Search for the cell housing the specified text and yield its [x, y] center coordinate. 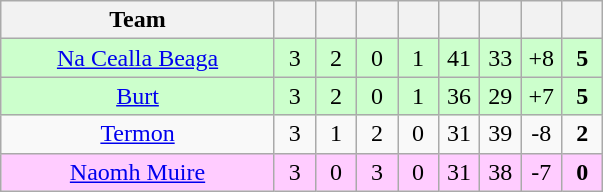
36 [460, 96]
Naomh Muire [138, 172]
41 [460, 58]
-7 [542, 172]
+8 [542, 58]
38 [500, 172]
Termon [138, 134]
Team [138, 20]
29 [500, 96]
+7 [542, 96]
-8 [542, 134]
39 [500, 134]
Na Cealla Beaga [138, 58]
33 [500, 58]
Burt [138, 96]
